Provide the (x, y) coordinate of the cell's center where the given text is located.  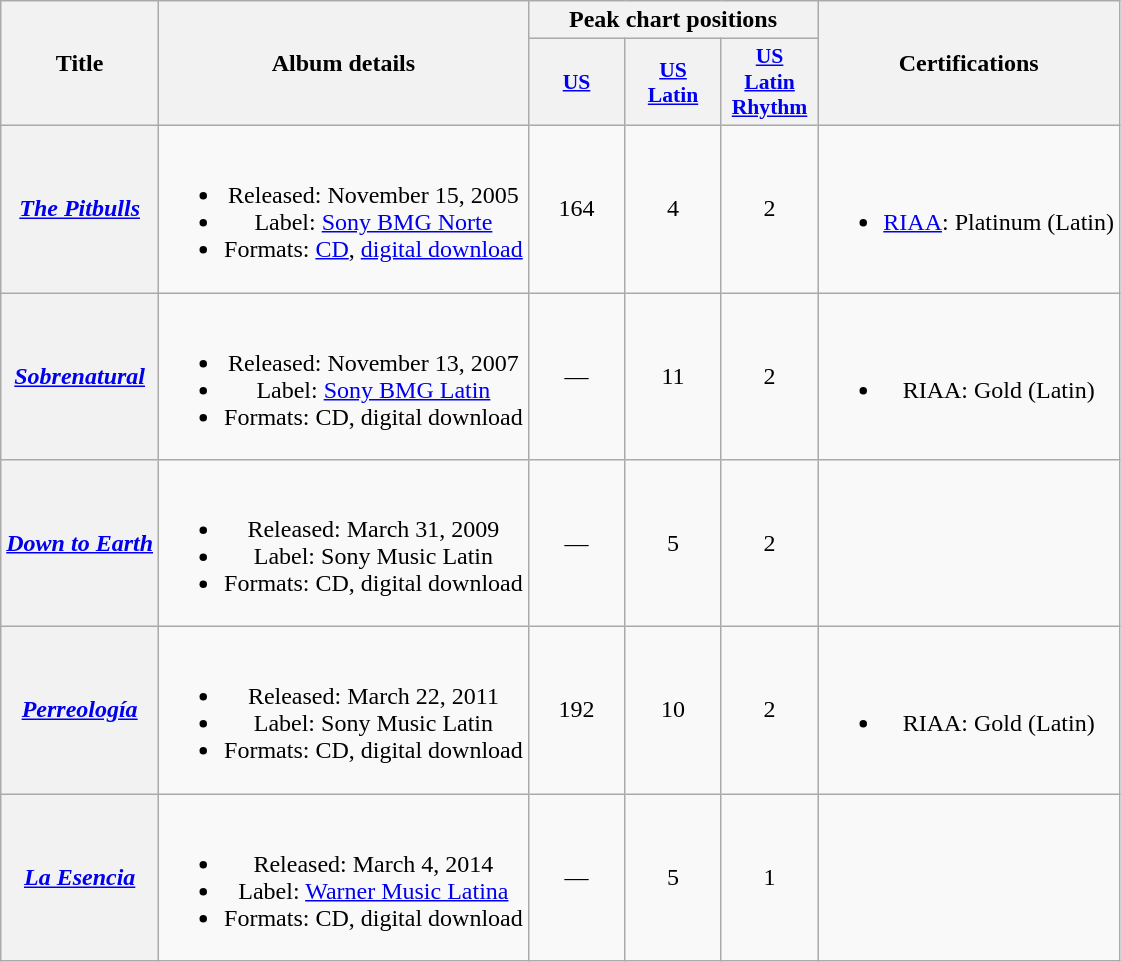
The Pitbulls (80, 208)
Peak chart positions (673, 20)
Released: November 13, 2007Label: Sony BMG LatinFormats: CD, digital download (344, 376)
1 (770, 878)
Released: November 15, 2005Label: Sony BMG NorteFormats: CD, digital download (344, 208)
RIAA: Platinum (Latin) (969, 208)
Released: March 22, 2011Label: Sony Music LatinFormats: CD, digital download (344, 710)
Released: March 31, 2009Label: Sony Music LatinFormats: CD, digital download (344, 544)
USLatin (674, 82)
Album details (344, 64)
11 (674, 376)
Title (80, 64)
164 (576, 208)
Released: March 4, 2014Label: Warner Music LatinaFormats: CD, digital download (344, 878)
4 (674, 208)
Certifications (969, 64)
Sobrenatural (80, 376)
192 (576, 710)
10 (674, 710)
Perreología (80, 710)
Down to Earth (80, 544)
US (576, 82)
USLatinRhythm (770, 82)
La Esencia (80, 878)
